Pinpoint the cell where the given text exists, returning its [x, y] midpoint coordinate. 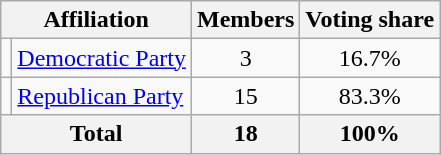
100% [370, 134]
Republican Party [102, 96]
Total [96, 134]
18 [245, 134]
Members [245, 20]
15 [245, 96]
Voting share [370, 20]
Democratic Party [102, 58]
83.3% [370, 96]
Affiliation [96, 20]
16.7% [370, 58]
3 [245, 58]
